Pinpoint the cell where the given text exists, returning its (x, y) midpoint coordinate. 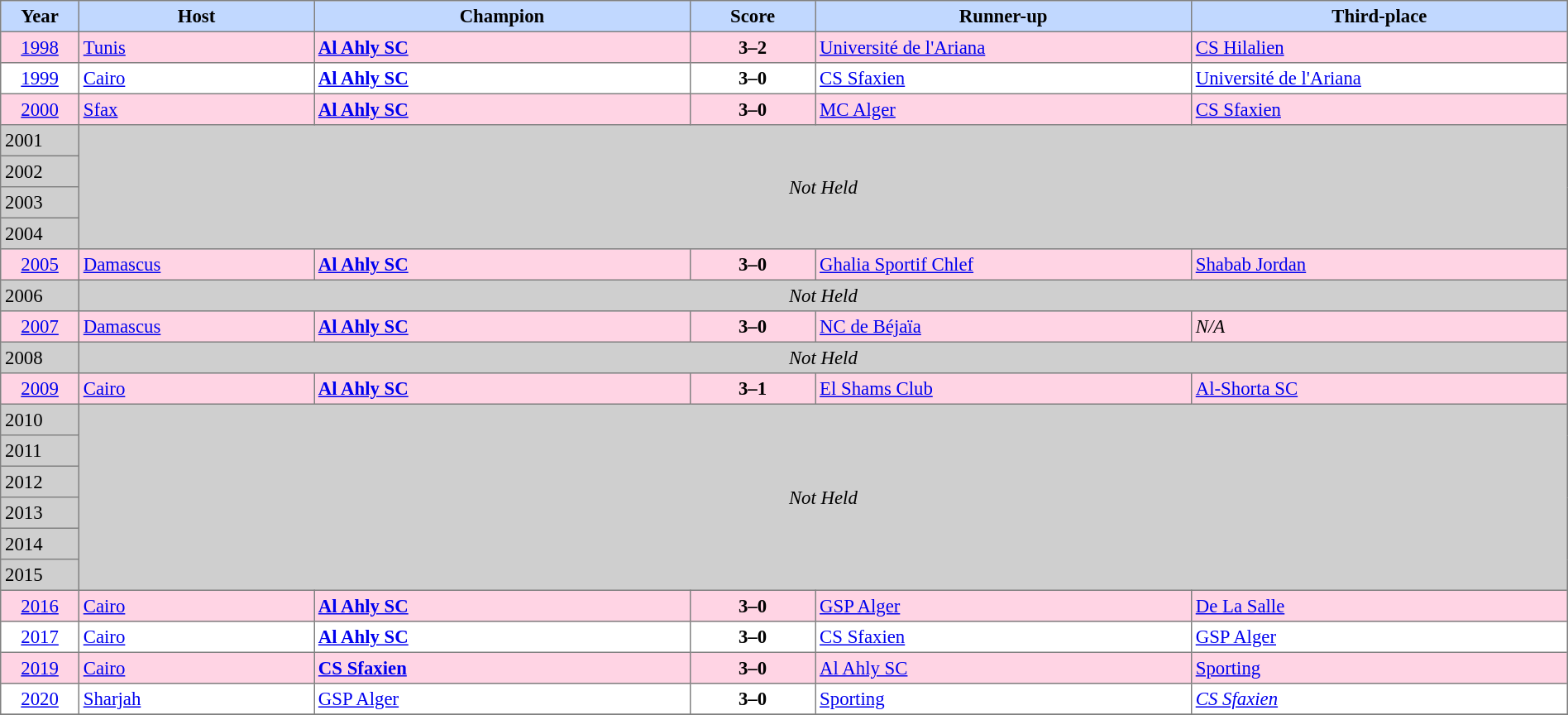
Champion (503, 17)
2017 (40, 637)
2007 (40, 327)
2013 (40, 513)
2001 (40, 141)
Host (196, 17)
2000 (40, 109)
Ghalia Sportif Chlef (1004, 265)
3–1 (753, 389)
Third-place (1379, 17)
2011 (40, 451)
2008 (40, 357)
2010 (40, 420)
2019 (40, 668)
Sfax (196, 109)
2004 (40, 233)
Tunis (196, 47)
1999 (40, 79)
2015 (40, 575)
Al-Shorta SC (1379, 389)
Runner-up (1004, 17)
2009 (40, 389)
2016 (40, 606)
Shabab Jordan (1379, 265)
CS Hilalien (1379, 47)
2003 (40, 203)
Score (753, 17)
1998 (40, 47)
2005 (40, 265)
MC Alger (1004, 109)
2002 (40, 171)
De La Salle (1379, 606)
3–2 (753, 47)
El Shams Club (1004, 389)
2012 (40, 482)
2006 (40, 295)
2014 (40, 544)
Year (40, 17)
2020 (40, 699)
NC de Béjaïa (1004, 327)
N/A (1379, 327)
Sharjah (196, 699)
